Identify which cell holds the provided text, then report its (x, y) central coordinate. 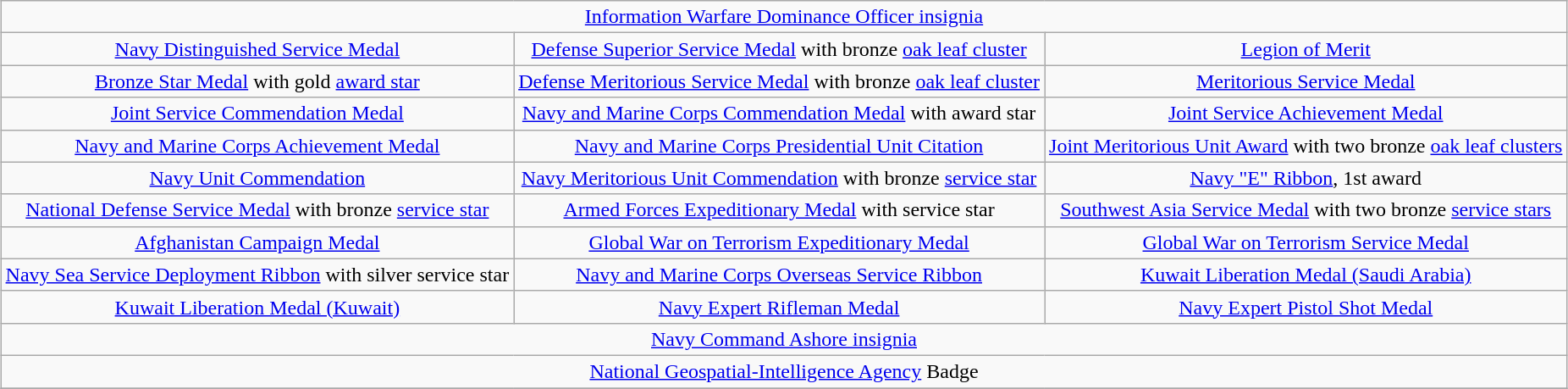
Global War on Terrorism Service Medal (1306, 242)
Information Warfare Dominance Officer insignia (784, 17)
Navy and Marine Corps Overseas Service Ribbon (779, 275)
Navy Command Ashore insignia (784, 339)
Navy "E" Ribbon, 1st award (1306, 178)
Southwest Asia Service Medal with two bronze service stars (1306, 210)
Navy Expert Rifleman Medal (779, 307)
Global War on Terrorism Expeditionary Medal (779, 242)
Joint Service Commendation Medal (257, 114)
Armed Forces Expeditionary Medal with service star (779, 210)
Navy and Marine Corps Achievement Medal (257, 146)
Navy Expert Pistol Shot Medal (1306, 307)
Joint Service Achievement Medal (1306, 114)
Joint Meritorious Unit Award with two bronze oak leaf clusters (1306, 146)
Navy Sea Service Deployment Ribbon with silver service star (257, 275)
Navy Unit Commendation (257, 178)
Kuwait Liberation Medal (Kuwait) (257, 307)
Afghanistan Campaign Medal (257, 242)
Navy Distinguished Service Medal (257, 49)
Navy Meritorious Unit Commendation with bronze service star (779, 178)
Navy and Marine Corps Presidential Unit Citation (779, 146)
Defense Superior Service Medal with bronze oak leaf cluster (779, 49)
National Geospatial-Intelligence Agency Badge (784, 371)
National Defense Service Medal with bronze service star (257, 210)
Navy and Marine Corps Commendation Medal with award star (779, 114)
Bronze Star Medal with gold award star (257, 81)
Defense Meritorious Service Medal with bronze oak leaf cluster (779, 81)
Kuwait Liberation Medal (Saudi Arabia) (1306, 275)
Legion of Merit (1306, 49)
Meritorious Service Medal (1306, 81)
